Extract the [X, Y] coordinate from the center of the cell holding the provided text.  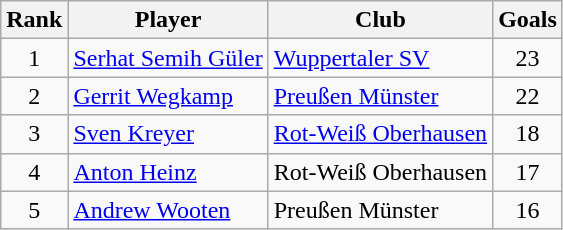
23 [528, 58]
1 [34, 58]
Wuppertaler SV [380, 58]
Serhat Semih Güler [168, 58]
18 [528, 134]
2 [34, 96]
5 [34, 210]
Gerrit Wegkamp [168, 96]
22 [528, 96]
3 [34, 134]
Player [168, 20]
16 [528, 210]
Goals [528, 20]
Sven Kreyer [168, 134]
Rank [34, 20]
Club [380, 20]
17 [528, 172]
Anton Heinz [168, 172]
4 [34, 172]
Andrew Wooten [168, 210]
